Locate the cell with the specified text and output its (X, Y) center coordinate. 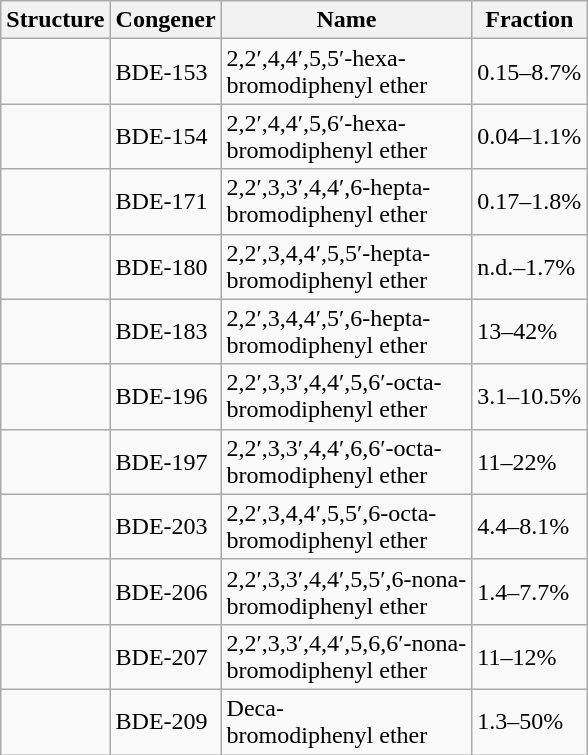
2,2′,3,3′,4,4′,6-hepta-bromodiphenyl ether (346, 202)
Fraction (530, 20)
BDE-206 (166, 592)
BDE-153 (166, 72)
11–12% (530, 656)
4.4–8.1% (530, 526)
BDE-203 (166, 526)
0.17–1.8% (530, 202)
0.04–1.1% (530, 136)
2,2′,4,4′,5,6′-hexa-bromodiphenyl ether (346, 136)
2,2′,3,3′,4,4′,5,6,6′-nona-bromodiphenyl ether (346, 656)
2,2′,3,4,4′,5′,6-hepta-bromodiphenyl ether (346, 332)
BDE-183 (166, 332)
Congener (166, 20)
n.d.–1.7% (530, 266)
BDE-180 (166, 266)
0.15–8.7% (530, 72)
Deca-bromodiphenyl ether (346, 722)
Structure (56, 20)
Name (346, 20)
2,2′,3,3′,4,4′,6,6′-octa-bromodiphenyl ether (346, 462)
13–42% (530, 332)
2,2′,3,3′,4,4′,5,6′-octa-bromodiphenyl ether (346, 396)
1.4–7.7% (530, 592)
2,2′,3,4,4′,5,5′-hepta-bromodiphenyl ether (346, 266)
BDE-197 (166, 462)
2,2′,3,3′,4,4′,5,5′,6-nona-bromodiphenyl ether (346, 592)
BDE-209 (166, 722)
11–22% (530, 462)
BDE-207 (166, 656)
2,2′,3,4,4′,5,5′,6-octa-bromodiphenyl ether (346, 526)
BDE-154 (166, 136)
BDE-196 (166, 396)
BDE-171 (166, 202)
3.1–10.5% (530, 396)
1.3–50% (530, 722)
2,2′,4,4′,5,5′-hexa-bromodiphenyl ether (346, 72)
